Search for the cell housing the specified text and yield its [X, Y] center coordinate. 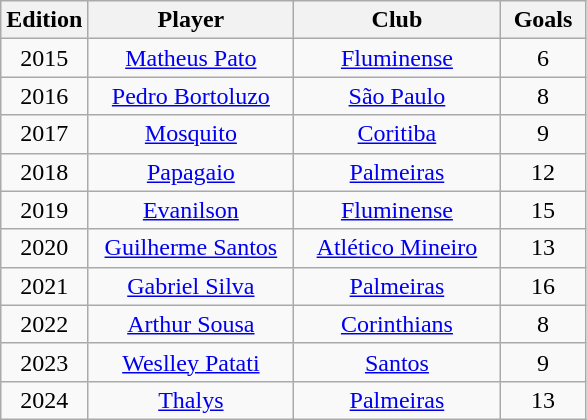
Player [191, 20]
6 [543, 58]
16 [543, 286]
Matheus Pato [191, 58]
2024 [44, 400]
2015 [44, 58]
Santos [397, 362]
Atlético Mineiro [397, 248]
2019 [44, 210]
São Paulo [397, 96]
12 [543, 172]
Guilherme Santos [191, 248]
Thalys [191, 400]
2021 [44, 286]
2018 [44, 172]
Gabriel Silva [191, 286]
Mosquito [191, 134]
2020 [44, 248]
Club [397, 20]
Evanilson [191, 210]
15 [543, 210]
2023 [44, 362]
Coritiba [397, 134]
Edition [44, 20]
Goals [543, 20]
Pedro Bortoluzo [191, 96]
2022 [44, 324]
Papagaio [191, 172]
Weslley Patati [191, 362]
2017 [44, 134]
2016 [44, 96]
Arthur Sousa [191, 324]
Corinthians [397, 324]
